Pinpoint the cell where the given text exists, returning its (X, Y) midpoint coordinate. 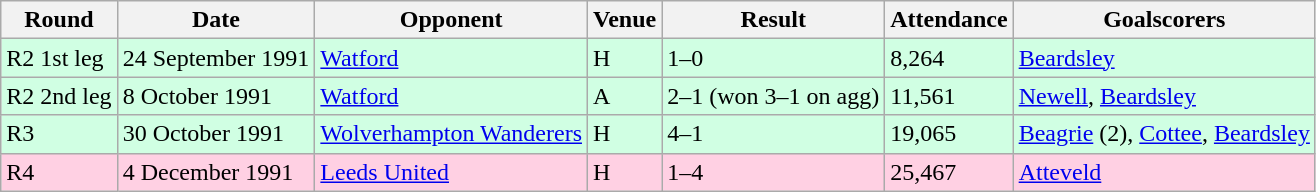
A (625, 96)
2–1 (won 3–1 on agg) (774, 96)
R2 1st leg (59, 58)
8 October 1991 (216, 96)
Attendance (949, 20)
4 December 1991 (216, 172)
Atteveld (1164, 172)
19,065 (949, 134)
Venue (625, 20)
24 September 1991 (216, 58)
Opponent (452, 20)
1–4 (774, 172)
R2 2nd leg (59, 96)
Date (216, 20)
8,264 (949, 58)
Goalscorers (1164, 20)
Beardsley (1164, 58)
1–0 (774, 58)
Leeds United (452, 172)
30 October 1991 (216, 134)
11,561 (949, 96)
25,467 (949, 172)
4–1 (774, 134)
Beagrie (2), Cottee, Beardsley (1164, 134)
R4 (59, 172)
Wolverhampton Wanderers (452, 134)
Newell, Beardsley (1164, 96)
Round (59, 20)
Result (774, 20)
R3 (59, 134)
